Search for the cell housing the specified text and yield its [X, Y] center coordinate. 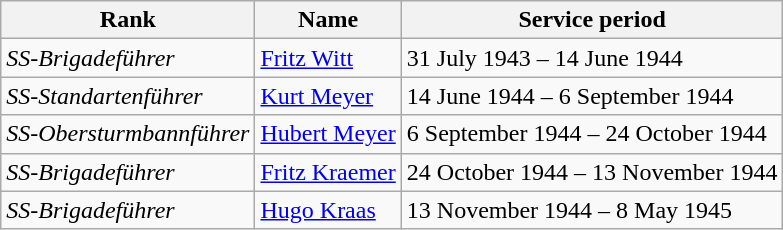
31 July 1943 – 14 June 1944 [592, 58]
24 October 1944 – 13 November 1944 [592, 172]
Name [328, 20]
14 June 1944 – 6 September 1944 [592, 96]
SS-Standartenführer [128, 96]
13 November 1944 – 8 May 1945 [592, 210]
Kurt Meyer [328, 96]
Fritz Witt [328, 58]
Hugo Kraas [328, 210]
SS-Obersturmbannführer [128, 134]
Fritz Kraemer [328, 172]
6 September 1944 – 24 October 1944 [592, 134]
Rank [128, 20]
Service period [592, 20]
Hubert Meyer [328, 134]
